For the text-containing cell, return its midpoint in [x, y] coordinate format. 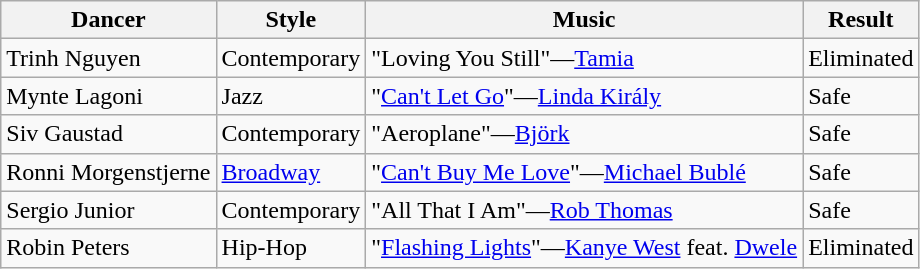
Result [861, 20]
Hip-Hop [291, 248]
Broadway [291, 172]
Music [584, 20]
"Loving You Still"—Tamia [584, 58]
"Can't Buy Me Love"—Michael Bublé [584, 172]
Ronni Morgenstjerne [108, 172]
Mynte Lagoni [108, 96]
Robin Peters [108, 248]
Siv Gaustad [108, 134]
"Aeroplane"—Björk [584, 134]
Jazz [291, 96]
Trinh Nguyen [108, 58]
Dancer [108, 20]
"Flashing Lights"—Kanye West feat. Dwele [584, 248]
Style [291, 20]
"Can't Let Go"—Linda Király [584, 96]
Sergio Junior [108, 210]
"All That I Am"—Rob Thomas [584, 210]
